Find where the given text appears and provide that cell's center as (X, Y) coordinate. 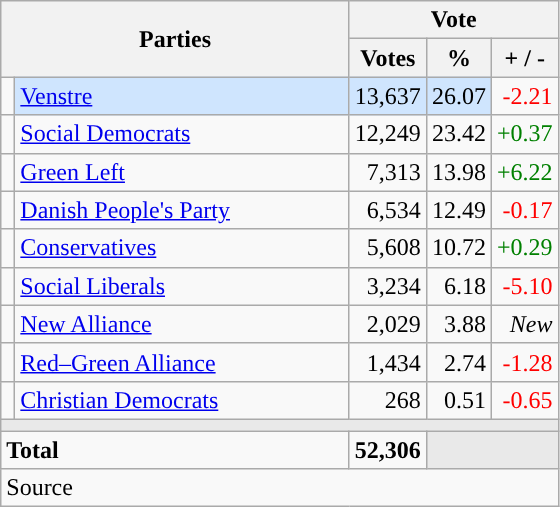
6,534 (388, 210)
Green Left (182, 172)
Social Democrats (182, 134)
% (458, 58)
+6.22 (524, 172)
Votes (388, 58)
Source (280, 488)
New Alliance (182, 324)
Venstre (182, 96)
Parties (176, 39)
2.74 (458, 362)
23.42 (458, 134)
Social Liberals (182, 286)
12,249 (388, 134)
7,313 (388, 172)
-0.17 (524, 210)
2,029 (388, 324)
Conservatives (182, 248)
3.88 (458, 324)
-1.28 (524, 362)
-2.21 (524, 96)
1,434 (388, 362)
+ / - (524, 58)
-0.65 (524, 400)
13,637 (388, 96)
5,608 (388, 248)
New (524, 324)
52,306 (388, 449)
26.07 (458, 96)
+0.37 (524, 134)
0.51 (458, 400)
Danish People's Party (182, 210)
268 (388, 400)
Vote (454, 20)
-5.10 (524, 286)
+0.29 (524, 248)
Total (176, 449)
3,234 (388, 286)
Red–Green Alliance (182, 362)
6.18 (458, 286)
13.98 (458, 172)
12.49 (458, 210)
10.72 (458, 248)
Christian Democrats (182, 400)
